Return [x, y] of the center of cell containing provided text 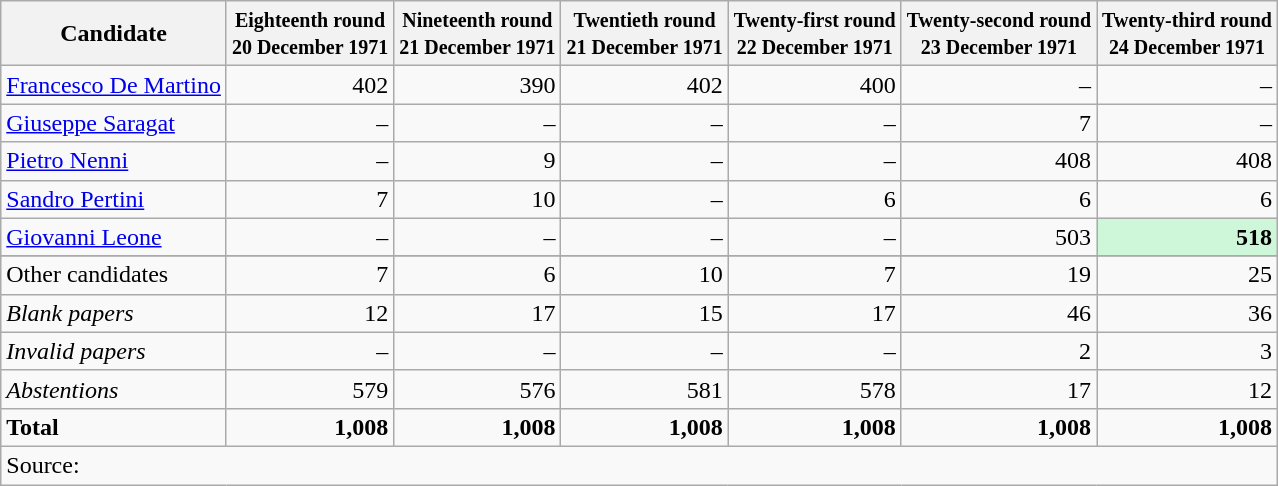
Invalid papers [114, 351]
400 [814, 85]
Other candidates [114, 275]
Eighteenth round20 December 1971 [310, 34]
503 [998, 237]
Twenty-first round22 December 1971 [814, 34]
579 [310, 389]
19 [998, 275]
15 [644, 313]
36 [1188, 313]
Twentieth round21 December 1971 [644, 34]
Total [114, 427]
Blank papers [114, 313]
3 [1188, 351]
Abstentions [114, 389]
46 [998, 313]
25 [1188, 275]
Sandro Pertini [114, 199]
518 [1188, 237]
Giuseppe Saragat [114, 123]
Candidate [114, 34]
Twenty-second round23 December 1971 [998, 34]
Source: [640, 465]
578 [814, 389]
390 [478, 85]
Twenty-third round24 December 1971 [1188, 34]
Pietro Nenni [114, 161]
Francesco De Martino [114, 85]
581 [644, 389]
576 [478, 389]
Nineteenth round21 December 1971 [478, 34]
9 [478, 161]
2 [998, 351]
Giovanni Leone [114, 237]
